For the text-containing cell, return its midpoint in [X, Y] coordinate format. 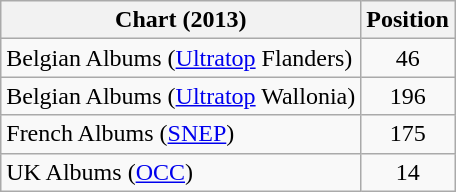
14 [408, 172]
Belgian Albums (Ultratop Wallonia) [181, 96]
UK Albums (OCC) [181, 172]
Chart (2013) [181, 20]
Position [408, 20]
French Albums (SNEP) [181, 134]
Belgian Albums (Ultratop Flanders) [181, 58]
46 [408, 58]
175 [408, 134]
196 [408, 96]
